Locate the cell with the specified text and output its (X, Y) center coordinate. 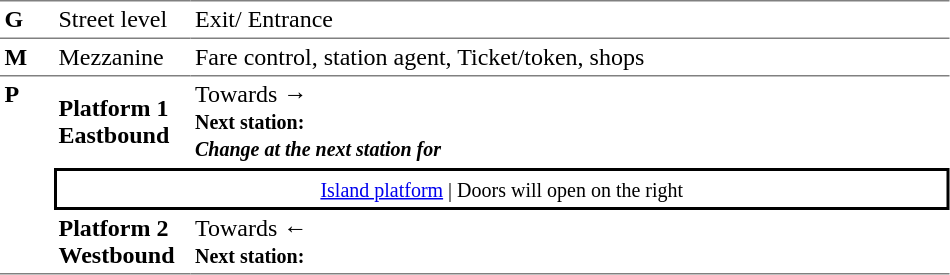
Island platform | Doors will open on the right (502, 189)
M (27, 58)
P (27, 175)
Street level (122, 20)
Towards → Next station: Change at the next station for (570, 122)
Platform 2Westbound (122, 242)
Towards ← Next station: (570, 242)
Fare control, station agent, Ticket/token, shops (570, 58)
Platform 1Eastbound (122, 122)
Mezzanine (122, 58)
Exit/ Entrance (570, 20)
G (27, 20)
